Output the [x, y] coordinate of the center of the cell containing the given text.  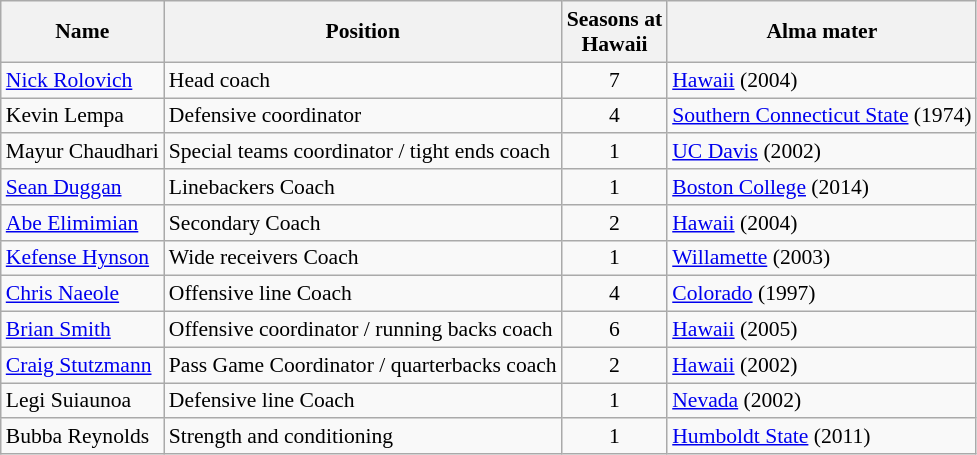
Special teams coordinator / tight ends coach [363, 152]
Head coach [363, 80]
Kevin Lempa [82, 116]
Humboldt State (2011) [822, 437]
Boston College (2014) [822, 187]
Linebackers Coach [363, 187]
Colorado (1997) [822, 294]
UC Davis (2002) [822, 152]
Position [363, 32]
7 [614, 80]
Southern Connecticut State (1974) [822, 116]
Seasons atHawaii [614, 32]
Brian Smith [82, 330]
Alma mater [822, 32]
Mayur Chaudhari [82, 152]
Craig Stutzmann [82, 365]
Strength and conditioning [363, 437]
Hawaii (2002) [822, 365]
Offensive coordinator / running backs coach [363, 330]
Bubba Reynolds [82, 437]
Abe Elimimian [82, 223]
Nevada (2002) [822, 401]
Pass Game Coordinator / quarterbacks coach [363, 365]
Chris Naeole [82, 294]
6 [614, 330]
Hawaii (2005) [822, 330]
Name [82, 32]
Legi Suiaunoa [82, 401]
Offensive line Coach [363, 294]
Defensive coordinator [363, 116]
Kefense Hynson [82, 258]
Sean Duggan [82, 187]
Wide receivers Coach [363, 258]
Willamette (2003) [822, 258]
Secondary Coach [363, 223]
Nick Rolovich [82, 80]
Defensive line Coach [363, 401]
